Return the [x, y] coordinate for the center point of the cell that contains the specified text.  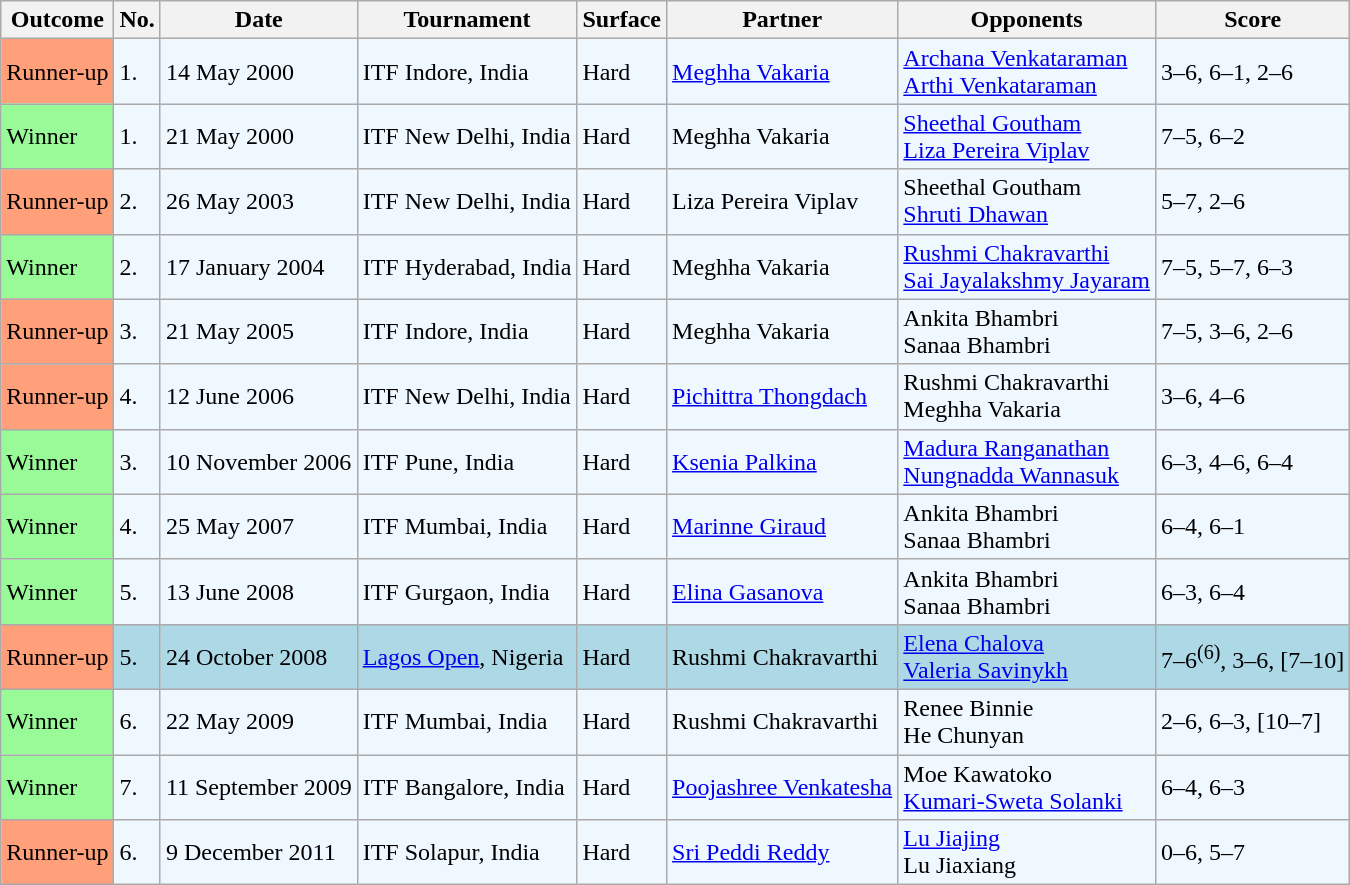
Archana Venkataraman Arthi Venkataraman [1027, 72]
Poojashree Venkatesha [782, 786]
ITF Bangalore, India [467, 786]
22 May 2009 [258, 722]
12 June 2006 [258, 396]
6–3, 4–6, 6–4 [1252, 462]
ITF Gurgaon, India [467, 592]
3–6, 4–6 [1252, 396]
0–6, 5–7 [1252, 852]
21 May 2005 [258, 332]
Lagos Open, Nigeria [467, 656]
21 May 2000 [258, 136]
26 May 2003 [258, 202]
7–5, 6–2 [1252, 136]
3–6, 6–1, 2–6 [1252, 72]
Partner [782, 20]
Tournament [467, 20]
Renee Binnie He Chunyan [1027, 722]
Elena Chalova Valeria Savinykh [1027, 656]
Sri Peddi Reddy [782, 852]
Pichittra Thongdach [782, 396]
5–7, 2–6 [1252, 202]
No. [137, 20]
6–3, 6–4 [1252, 592]
Rushmi Chakravarthi Meghha Vakaria [1027, 396]
ITF Pune, India [467, 462]
ITF Solapur, India [467, 852]
7–5, 5–7, 6–3 [1252, 266]
Elina Gasanova [782, 592]
ITF Hyderabad, India [467, 266]
Liza Pereira Viplav [782, 202]
11 September 2009 [258, 786]
Date [258, 20]
25 May 2007 [258, 526]
Opponents [1027, 20]
Ksenia Palkina [782, 462]
Score [1252, 20]
Rushmi Chakravarthi Sai Jayalakshmy Jayaram [1027, 266]
7. [137, 786]
Sheethal Goutham Shruti Dhawan [1027, 202]
Marinne Giraud [782, 526]
Surface [622, 20]
7–5, 3–6, 2–6 [1252, 332]
Madura Ranganathan Nungnadda Wannasuk [1027, 462]
6–4, 6–1 [1252, 526]
10 November 2006 [258, 462]
14 May 2000 [258, 72]
2–6, 6–3, [10–7] [1252, 722]
7–6(6), 3–6, [7–10] [1252, 656]
24 October 2008 [258, 656]
9 December 2011 [258, 852]
6–4, 6–3 [1252, 786]
Sheethal Goutham Liza Pereira Viplav [1027, 136]
Outcome [58, 20]
17 January 2004 [258, 266]
Lu Jiajing Lu Jiaxiang [1027, 852]
Moe Kawatoko Kumari-Sweta Solanki [1027, 786]
13 June 2008 [258, 592]
